Scan for the cell matching the given text and deliver its (X, Y) coordinate at center. 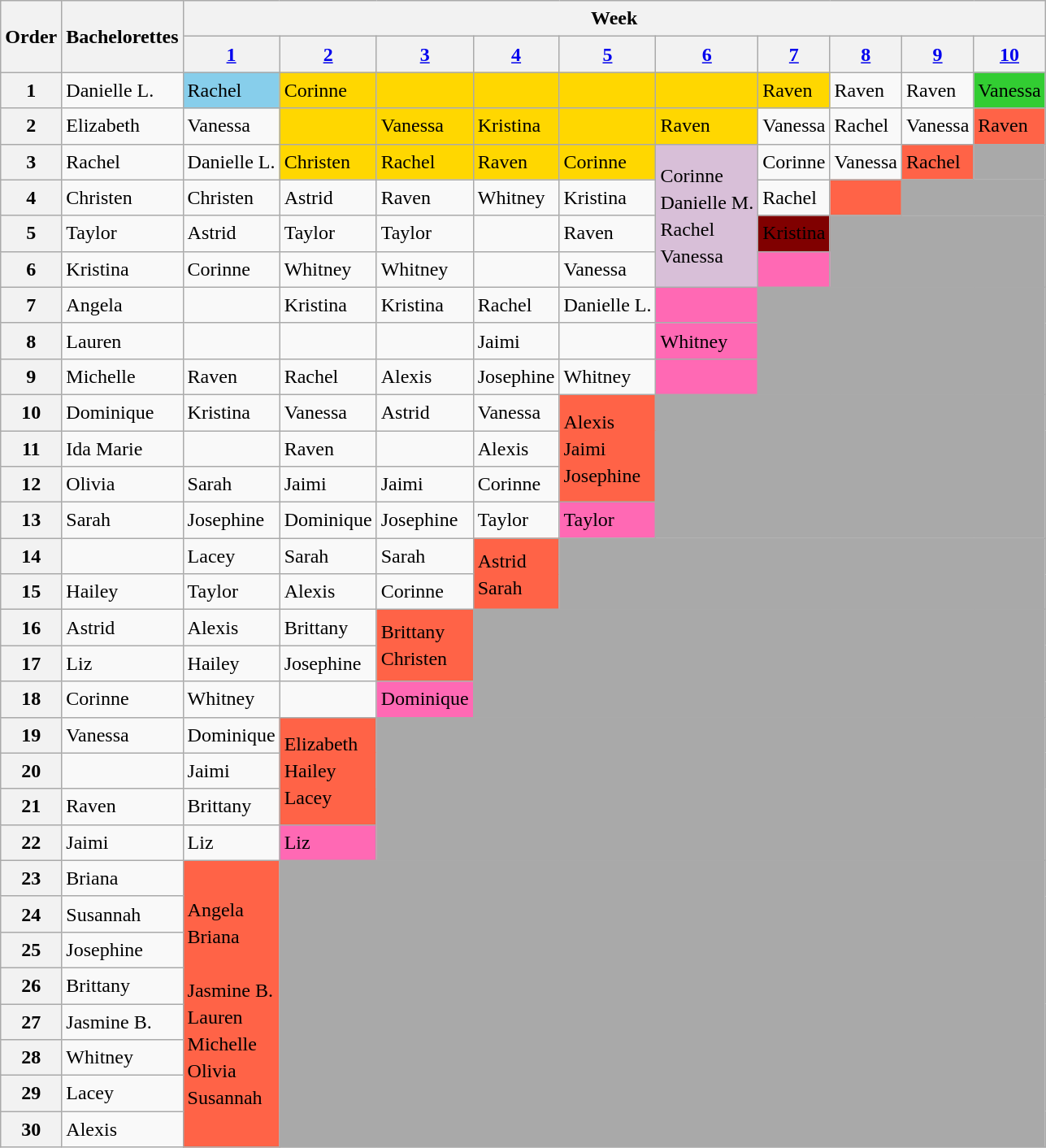
Olivia (122, 485)
20 (31, 771)
16 (31, 628)
29 (31, 1094)
17 (31, 663)
Order (31, 37)
13 (31, 520)
19 (31, 735)
11 (31, 449)
BrittanyChristen (424, 646)
27 (31, 1021)
Briana (122, 878)
Michelle (122, 376)
23 (31, 878)
Jasmine B. (122, 1021)
Week (614, 19)
AngelaBrianaJasmine B.LaurenMichelleOliviaSusannah (231, 1003)
15 (31, 592)
Bachelorettes (122, 37)
12 (31, 485)
Ida Marie (122, 449)
Lauren (122, 341)
14 (31, 556)
18 (31, 699)
Elizabeth (122, 126)
Susannah (122, 914)
25 (31, 950)
30 (31, 1129)
AlexisJaimiJosephine (608, 448)
26 (31, 985)
22 (31, 842)
ElizabethHaileyLacey (328, 771)
CorinneDanielle M.RachelVanessa (707, 215)
Angela (122, 305)
28 (31, 1058)
AstridSarah (516, 574)
24 (31, 914)
21 (31, 807)
